Capture the cell that displays the provided text and extract its [X, Y] central coordinate. 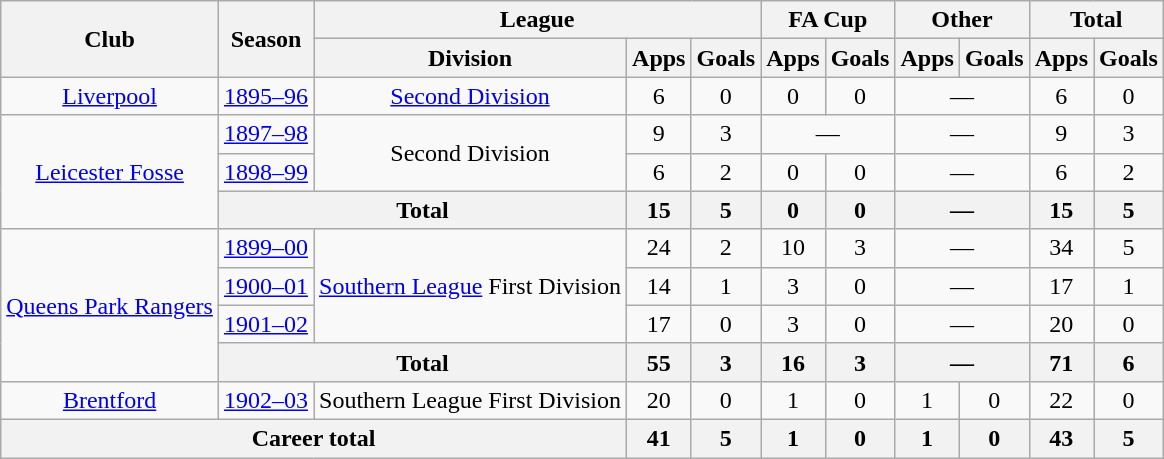
10 [793, 248]
22 [1061, 400]
55 [659, 362]
Brentford [110, 400]
1901–02 [266, 324]
1895–96 [266, 96]
Career total [314, 438]
1898–99 [266, 172]
Club [110, 39]
Queens Park Rangers [110, 305]
71 [1061, 362]
Season [266, 39]
Leicester Fosse [110, 172]
1897–98 [266, 134]
1900–01 [266, 286]
41 [659, 438]
43 [1061, 438]
League [538, 20]
16 [793, 362]
Division [470, 58]
14 [659, 286]
FA Cup [828, 20]
1902–03 [266, 400]
Liverpool [110, 96]
Other [962, 20]
1899–00 [266, 248]
34 [1061, 248]
24 [659, 248]
